Locate the cell with the specified text and output its [X, Y] center coordinate. 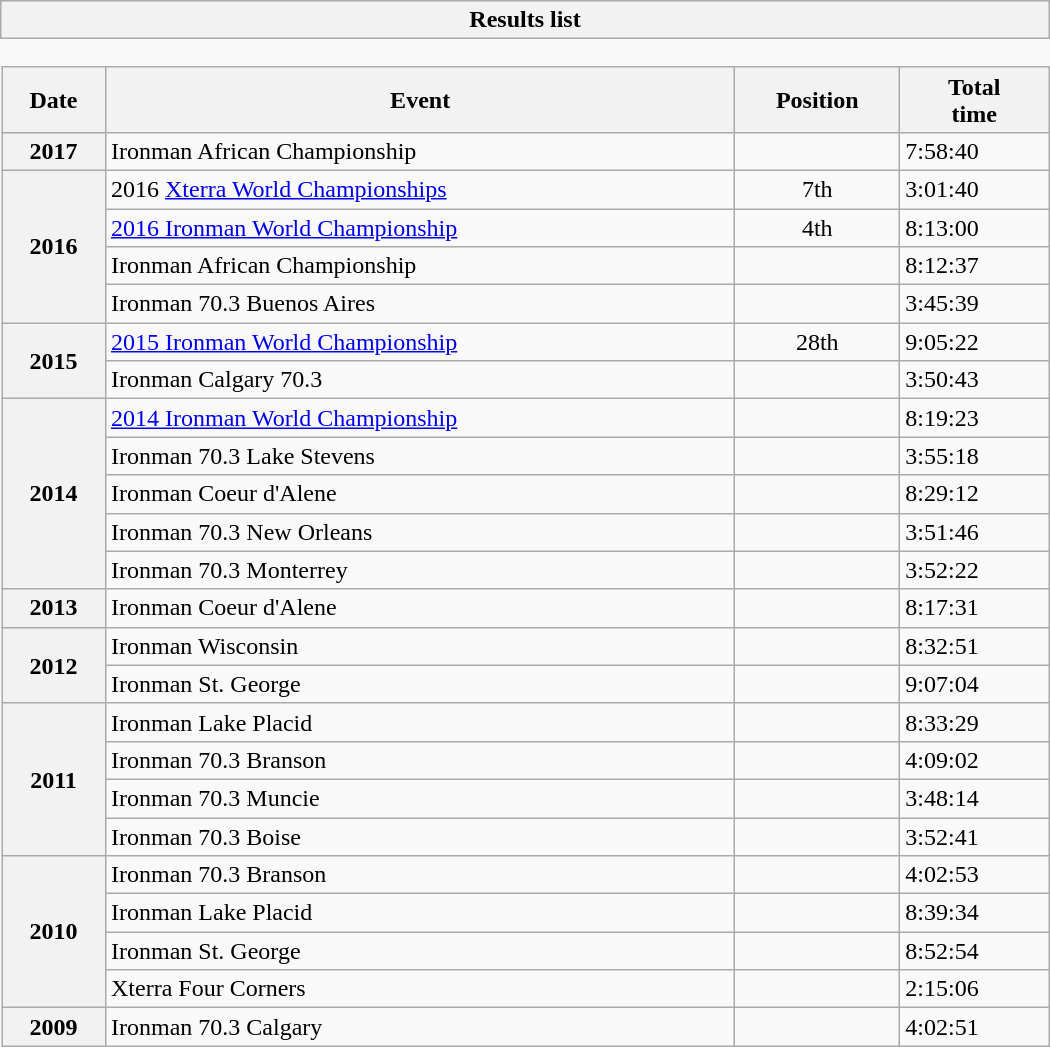
9:07:04 [974, 684]
2016 [54, 246]
Date [54, 100]
4th [818, 227]
Ironman 70.3 Calgary [420, 1027]
Xterra Four Corners [420, 989]
2015 Ironman World Championship [420, 342]
8:19:23 [974, 418]
Results list [525, 20]
8:12:37 [974, 266]
Ironman 70.3 Boise [420, 837]
3:50:43 [974, 380]
3:55:18 [974, 456]
Ironman 70.3 Muncie [420, 798]
8:17:31 [974, 608]
8:39:34 [974, 913]
7th [818, 189]
3:45:39 [974, 304]
2014 Ironman World Championship [420, 418]
2010 [54, 932]
2016 Ironman World Championship [420, 227]
2015 [54, 361]
Totaltime [974, 100]
8:33:29 [974, 722]
2016 Xterra World Championships [420, 189]
4:02:53 [974, 875]
28th [818, 342]
2017 [54, 151]
8:32:51 [974, 646]
Ironman Calgary 70.3 [420, 380]
3:48:14 [974, 798]
2014 [54, 494]
Ironman 70.3 Lake Stevens [420, 456]
2012 [54, 665]
Ironman Wisconsin [420, 646]
Ironman 70.3 Buenos Aires [420, 304]
Position [818, 100]
3:52:41 [974, 837]
7:58:40 [974, 151]
2009 [54, 1027]
9:05:22 [974, 342]
3:01:40 [974, 189]
3:51:46 [974, 532]
Ironman 70.3 New Orleans [420, 532]
8:52:54 [974, 951]
4:02:51 [974, 1027]
8:29:12 [974, 494]
Event [420, 100]
8:13:00 [974, 227]
2011 [54, 779]
Ironman 70.3 Monterrey [420, 570]
2:15:06 [974, 989]
3:52:22 [974, 570]
2013 [54, 608]
4:09:02 [974, 760]
